Determine the (x, y) coordinate at the center of the cell enclosing the given text.  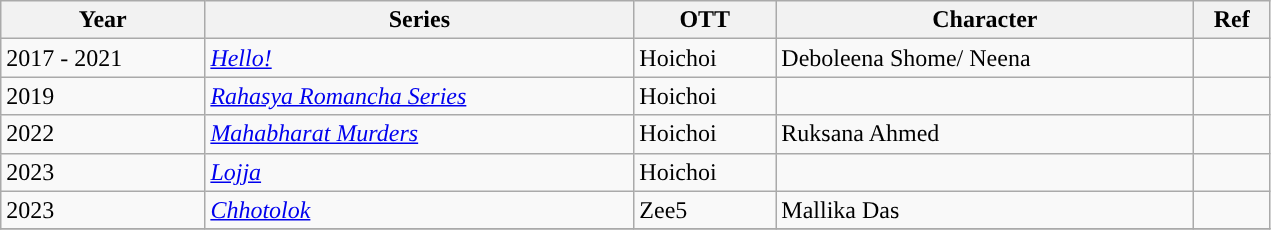
Deboleena Shome/ Neena (985, 58)
Mallika Das (985, 210)
Character (985, 20)
Mahabharat Murders (420, 134)
Rahasya Romancha Series (420, 96)
Series (420, 20)
Zee5 (705, 210)
Hello! (420, 58)
Chhotolok (420, 210)
Ref (1232, 20)
OTT (705, 20)
2019 (103, 96)
Year (103, 20)
2022 (103, 134)
Lojja (420, 172)
2017 - 2021 (103, 58)
Ruksana Ahmed (985, 134)
